Find where the given text appears and provide that cell's center as [X, Y] coordinate. 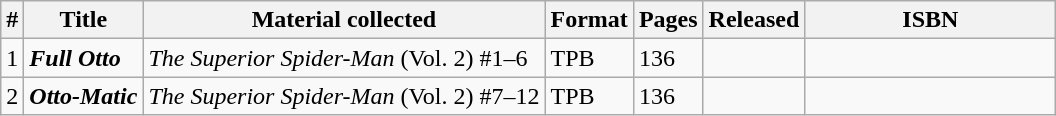
Pages [668, 20]
1 [12, 58]
Otto-Matic [84, 96]
Format [589, 20]
Material collected [344, 20]
The Superior Spider-Man (Vol. 2) #7–12 [344, 96]
Full Otto [84, 58]
2 [12, 96]
The Superior Spider-Man (Vol. 2) #1–6 [344, 58]
# [12, 20]
Released [754, 20]
ISBN [930, 20]
Title [84, 20]
